For the text-containing cell, return its midpoint in (X, Y) coordinate format. 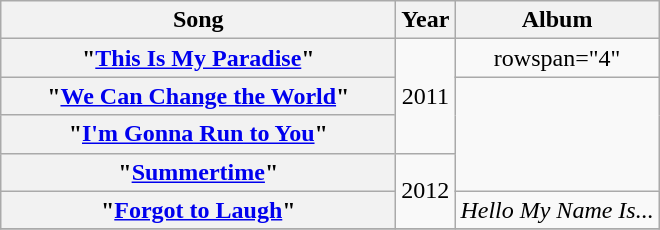
Hello My Name Is... (557, 210)
"I'm Gonna Run to You" (198, 134)
"Summertime" (198, 172)
2012 (426, 191)
"This Is My Paradise" (198, 58)
rowspan="4" (557, 58)
"We Can Change the World" (198, 96)
Song (198, 20)
Year (426, 20)
Album (557, 20)
2011 (426, 96)
"Forgot to Laugh" (198, 210)
